Detect which cell encompasses the target text, then output its [X, Y] center coordinate. 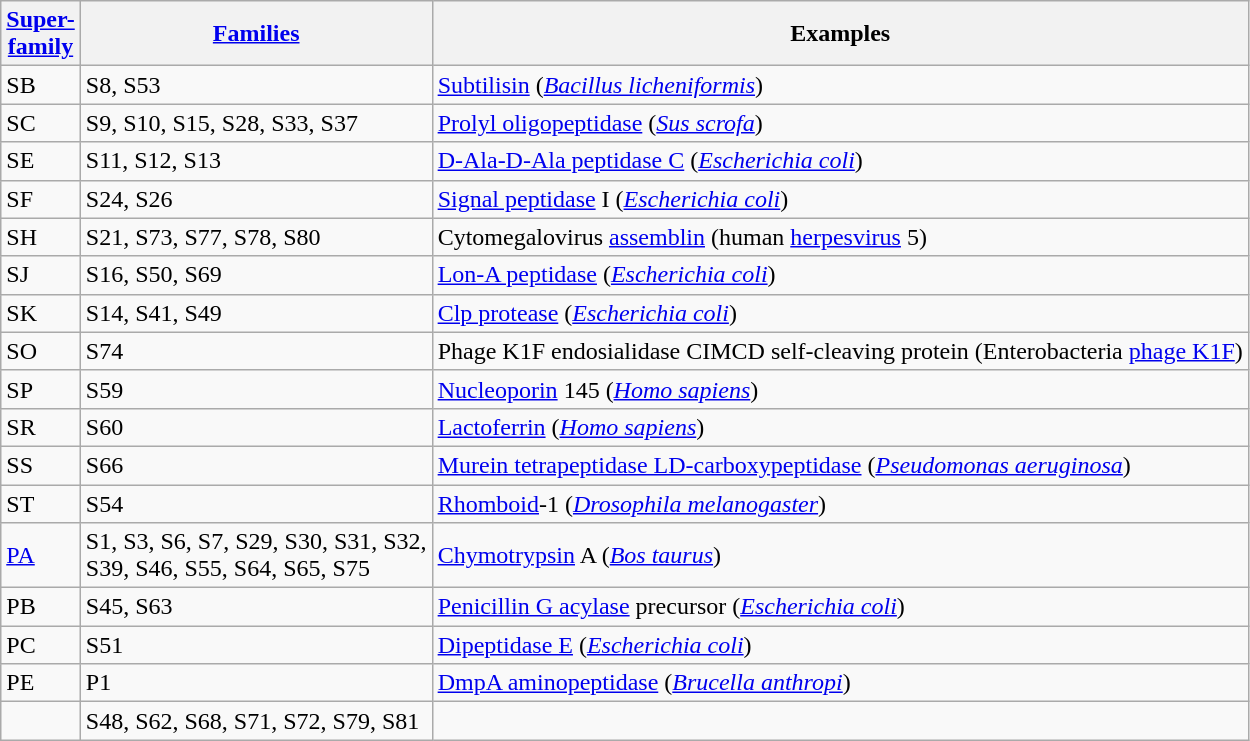
PA [41, 556]
SK [41, 313]
SC [41, 123]
SS [41, 465]
S45, S63 [256, 607]
Signal peptidase I (Escherichia coli) [840, 199]
SR [41, 427]
Murein tetrapeptidase LD-carboxypeptidase (Pseudomonas aeruginosa) [840, 465]
Chymotrypsin A (Bos taurus) [840, 556]
SB [41, 85]
S24, S26 [256, 199]
Prolyl oligopeptidase (Sus scrofa) [840, 123]
ST [41, 503]
SP [41, 389]
Cytomegalovirus assemblin (human herpesvirus 5) [840, 237]
S8, S53 [256, 85]
SJ [41, 275]
S9, S10, S15, S28, S33, S37 [256, 123]
P1 [256, 683]
S21, S73, S77, S78, S80 [256, 237]
Super-family [41, 34]
SO [41, 351]
S60 [256, 427]
Nucleoporin 145 (Homo sapiens) [840, 389]
S59 [256, 389]
SF [41, 199]
S48, S62, S68, S71, S72, S79, S81 [256, 721]
Phage K1F endosialidase CIMCD self-cleaving protein (Enterobacteria phage K1F) [840, 351]
S74 [256, 351]
S51 [256, 645]
PC [41, 645]
Dipeptidase E (Escherichia coli) [840, 645]
S66 [256, 465]
Penicillin G acylase precursor (Escherichia coli) [840, 607]
SE [41, 161]
SH [41, 237]
D-Ala-D-Ala peptidase C (Escherichia coli) [840, 161]
S14, S41, S49 [256, 313]
PE [41, 683]
Families [256, 34]
PB [41, 607]
S11, S12, S13 [256, 161]
Lon-A peptidase (Escherichia coli) [840, 275]
Subtilisin (Bacillus licheniformis) [840, 85]
Examples [840, 34]
S1, S3, S6, S7, S29, S30, S31, S32, S39, S46, S55, S64, S65, S75 [256, 556]
S16, S50, S69 [256, 275]
Clp protease (Escherichia coli) [840, 313]
Lactoferrin (Homo sapiens) [840, 427]
DmpA aminopeptidase (Brucella anthropi) [840, 683]
S54 [256, 503]
Rhomboid-1 (Drosophila melanogaster) [840, 503]
